Capture the cell that displays the provided text and extract its [x, y] central coordinate. 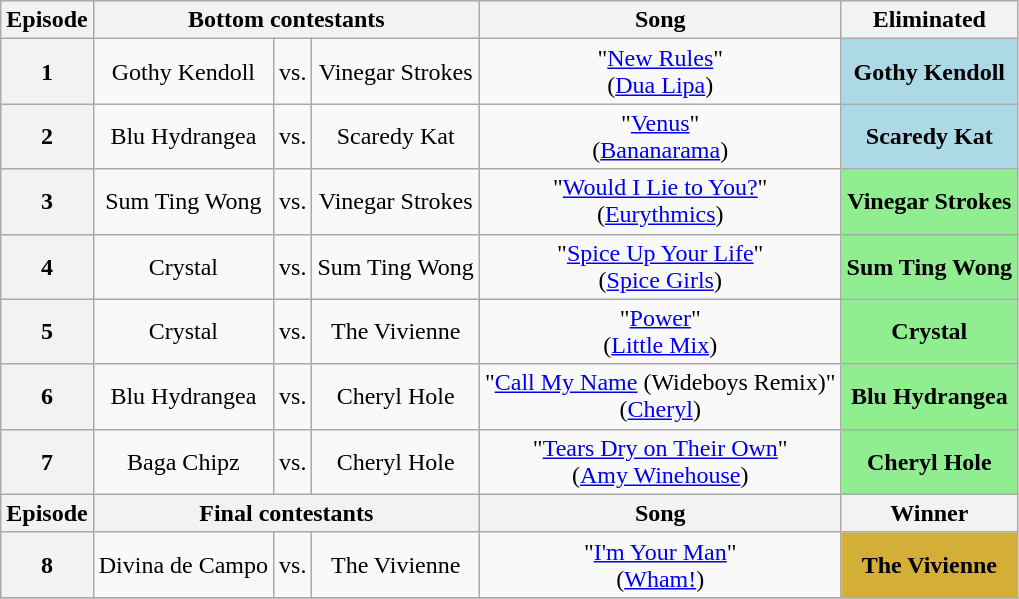
Baga Chipz [183, 462]
8 [47, 564]
"Call My Name (Wideboys Remix)"(Cheryl) [660, 396]
4 [47, 266]
6 [47, 396]
3 [47, 202]
Divina de Campo [183, 564]
Eliminated [930, 20]
"New Rules"(Dua Lipa) [660, 72]
Bottom contestants [286, 20]
7 [47, 462]
Final contestants [286, 513]
"Venus"(Bananarama) [660, 136]
"Power"(Little Mix) [660, 332]
2 [47, 136]
"Spice Up Your Life"(Spice Girls) [660, 266]
5 [47, 332]
"I'm Your Man"(Wham!) [660, 564]
1 [47, 72]
Winner [930, 513]
"Would I Lie to You?"(Eurythmics) [660, 202]
"Tears Dry on Their Own"(Amy Winehouse) [660, 462]
